Return [X, Y] of the center of cell containing provided text 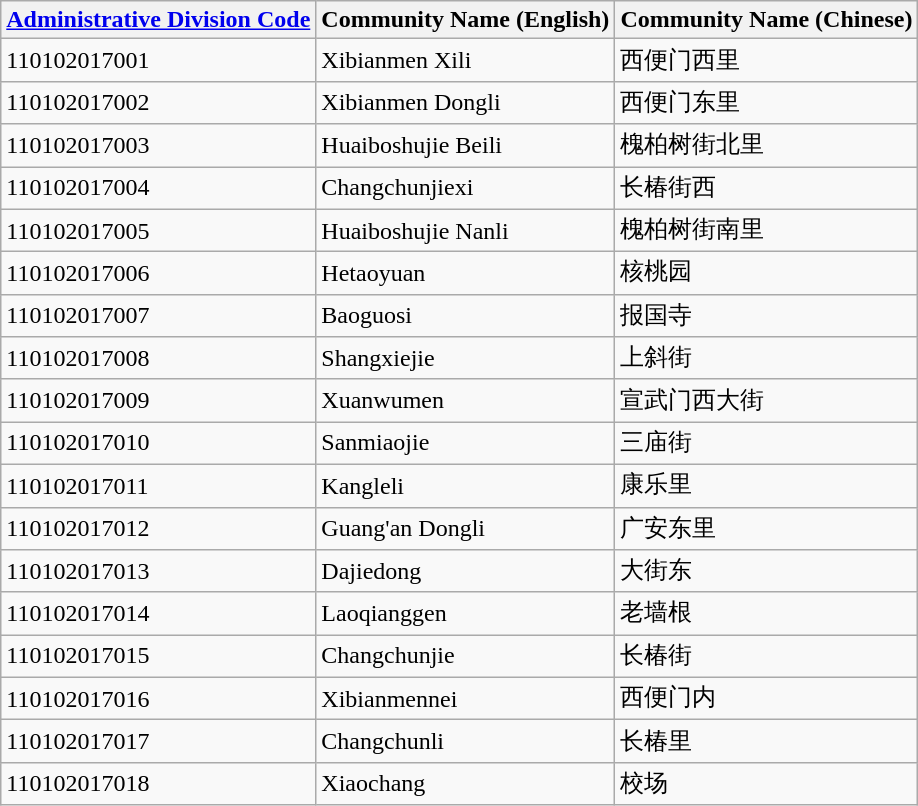
Huaiboshujie Nanli [466, 230]
老墙根 [766, 614]
西便门西里 [766, 60]
110102017003 [158, 146]
长椿街 [766, 656]
Huaiboshujie Beili [466, 146]
110102017018 [158, 784]
Xibianmen Xili [466, 60]
Changchunli [466, 742]
110102017017 [158, 742]
Xibianmennei [466, 698]
西便门内 [766, 698]
110102017001 [158, 60]
槐柏树街北里 [766, 146]
110102017013 [158, 572]
110102017008 [158, 358]
Guang'an Dongli [466, 528]
110102017009 [158, 400]
核桃园 [766, 274]
西便门东里 [766, 102]
Xuanwumen [466, 400]
Xiaochang [466, 784]
Shangxiejie [466, 358]
110102017016 [158, 698]
长椿里 [766, 742]
110102017006 [158, 274]
上斜街 [766, 358]
广安东里 [766, 528]
宣武门西大街 [766, 400]
110102017007 [158, 316]
110102017005 [158, 230]
Community Name (English) [466, 20]
长椿街西 [766, 188]
110102017014 [158, 614]
110102017011 [158, 486]
报国寺 [766, 316]
Community Name (Chinese) [766, 20]
110102017015 [158, 656]
110102017010 [158, 444]
Kangleli [466, 486]
Dajiedong [466, 572]
Baoguosi [466, 316]
Changchunjie [466, 656]
Changchunjiexi [466, 188]
Administrative Division Code [158, 20]
Sanmiaojie [466, 444]
110102017002 [158, 102]
Laoqianggen [466, 614]
Xibianmen Dongli [466, 102]
槐柏树街南里 [766, 230]
110102017012 [158, 528]
大街东 [766, 572]
校场 [766, 784]
110102017004 [158, 188]
Hetaoyuan [466, 274]
三庙街 [766, 444]
康乐里 [766, 486]
